Locate the cell with the specified text and output its [X, Y] center coordinate. 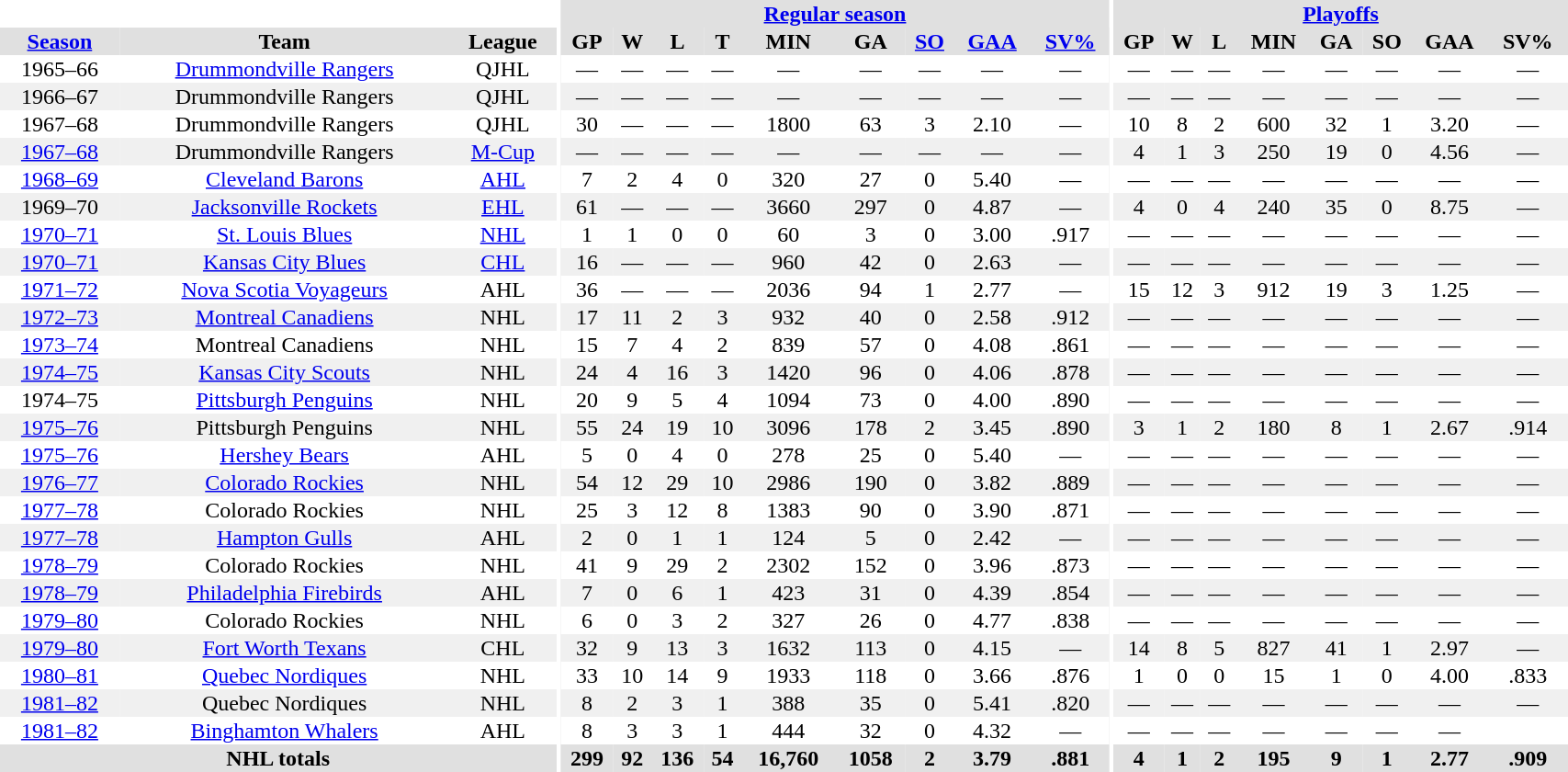
327 [788, 620]
Playoffs [1341, 14]
Hershey Bears [285, 455]
320 [788, 179]
152 [871, 565]
16,760 [788, 758]
20 [587, 400]
2302 [788, 565]
55 [587, 427]
94 [871, 289]
Cleveland Barons [285, 179]
St. Louis Blues [285, 234]
299 [587, 758]
63 [871, 124]
423 [788, 593]
Kansas City Blues [285, 262]
Hampton Gulls [285, 538]
8.75 [1450, 207]
NHL totals [277, 758]
.876 [1070, 675]
.909 [1528, 758]
33 [587, 675]
73 [871, 400]
1800 [788, 124]
5.41 [992, 703]
.833 [1528, 675]
2.63 [992, 262]
Kansas City Scouts [285, 372]
2.67 [1450, 427]
13 [677, 648]
61 [587, 207]
.917 [1070, 234]
4.87 [992, 207]
1971–72 [60, 289]
90 [871, 510]
.861 [1070, 345]
57 [871, 345]
180 [1273, 427]
195 [1273, 758]
EHL [502, 207]
.854 [1070, 593]
297 [871, 207]
3.79 [992, 758]
3.00 [992, 234]
Nova Scotia Voyageurs [285, 289]
4.08 [992, 345]
3.96 [992, 565]
3.66 [992, 675]
Team [285, 41]
190 [871, 482]
.838 [1070, 620]
11 [632, 317]
30 [587, 124]
2.42 [992, 538]
388 [788, 703]
4.32 [992, 731]
3.20 [1450, 124]
600 [1273, 124]
.914 [1528, 427]
1094 [788, 400]
960 [788, 262]
31 [871, 593]
1968–69 [60, 179]
4.15 [992, 648]
Jacksonville Rockets [285, 207]
92 [632, 758]
40 [871, 317]
444 [788, 731]
M-Cup [502, 152]
932 [788, 317]
.871 [1070, 510]
2.58 [992, 317]
113 [871, 648]
League [502, 41]
2.97 [1450, 648]
2986 [788, 482]
26 [871, 620]
839 [788, 345]
Fort Worth Texans [285, 648]
Philadelphia Firebirds [285, 593]
27 [871, 179]
118 [871, 675]
912 [1273, 289]
4.56 [1450, 152]
4.39 [992, 593]
1972–73 [60, 317]
1383 [788, 510]
Regular season [835, 14]
96 [871, 372]
827 [1273, 648]
3.90 [992, 510]
42 [871, 262]
178 [871, 427]
136 [677, 758]
2036 [788, 289]
.820 [1070, 703]
3096 [788, 427]
1973–74 [60, 345]
.873 [1070, 565]
250 [1273, 152]
Binghamton Whalers [285, 731]
36 [587, 289]
T [722, 41]
60 [788, 234]
3.82 [992, 482]
.912 [1070, 317]
4.06 [992, 372]
3660 [788, 207]
.889 [1070, 482]
Season [60, 41]
.878 [1070, 372]
1980–81 [60, 675]
3.45 [992, 427]
240 [1273, 207]
1632 [788, 648]
.881 [1070, 758]
1969–70 [60, 207]
17 [587, 317]
1058 [871, 758]
278 [788, 455]
1965–66 [60, 69]
1966–67 [60, 96]
1976–77 [60, 482]
1.25 [1450, 289]
124 [788, 538]
1933 [788, 675]
2.10 [992, 124]
1420 [788, 372]
4.77 [992, 620]
